Return the [x, y] coordinate for the center point of the cell that contains the specified text.  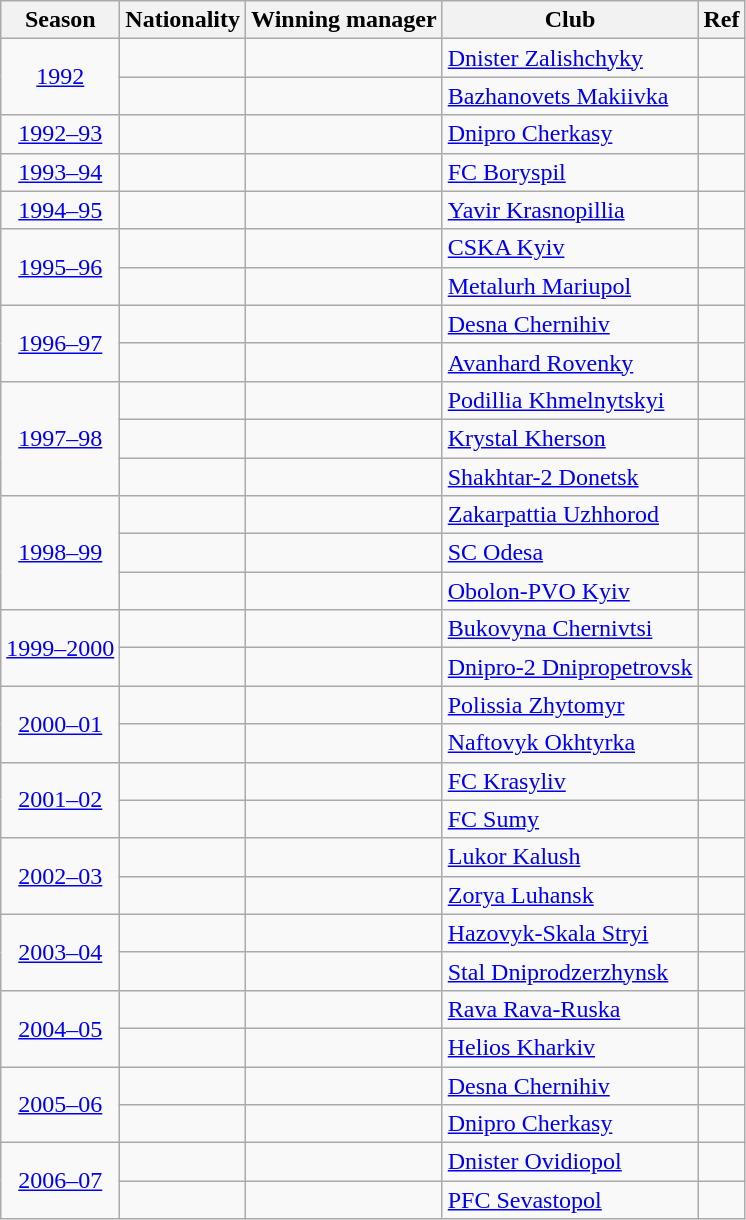
2000–01 [60, 724]
FC Boryspil [570, 172]
1996–97 [60, 343]
Naftovyk Okhtyrka [570, 743]
1999–2000 [60, 648]
Dnister Zalishchyky [570, 58]
Shakhtar-2 Donetsk [570, 477]
Ref [722, 20]
CSKA Kyiv [570, 248]
Yavir Krasnopillia [570, 210]
2006–07 [60, 1181]
FC Sumy [570, 819]
2002–03 [60, 876]
Dnipro-2 Dnipropetrovsk [570, 667]
Bukovyna Chernivtsi [570, 629]
Winning manager [344, 20]
Hazovyk-Skala Stryi [570, 933]
Stal Dniprodzerzhynsk [570, 971]
Bazhanovets Makiivka [570, 96]
Club [570, 20]
Season [60, 20]
SC Odesa [570, 553]
PFC Sevastopol [570, 1200]
1995–96 [60, 267]
Podillia Khmelnytskyi [570, 400]
Obolon-PVO Kyiv [570, 591]
Helios Kharkiv [570, 1047]
Polissia Zhytomyr [570, 705]
Krystal Kherson [570, 438]
Rava Rava-Ruska [570, 1009]
Dnister Ovidiopol [570, 1162]
1997–98 [60, 438]
Lukor Kalush [570, 857]
2004–05 [60, 1028]
Avanhard Rovenky [570, 362]
1993–94 [60, 172]
1994–95 [60, 210]
2001–02 [60, 800]
Metalurh Mariupol [570, 286]
1992 [60, 77]
1998–99 [60, 553]
Nationality [183, 20]
2005–06 [60, 1104]
Zorya Luhansk [570, 895]
Zakarpattia Uzhhorod [570, 515]
2003–04 [60, 952]
1992–93 [60, 134]
FC Krasyliv [570, 781]
